Return [x, y] of the center of cell containing provided text 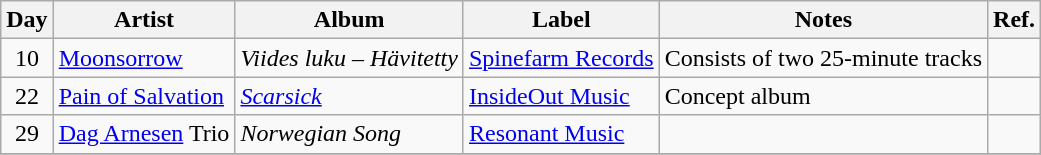
Label [561, 20]
Album [350, 20]
Consists of two 25-minute tracks [823, 58]
22 [27, 96]
Norwegian Song [350, 134]
Moonsorrow [144, 58]
Artist [144, 20]
Viides luku – Hävitetty [350, 58]
InsideOut Music [561, 96]
Day [27, 20]
10 [27, 58]
Dag Arnesen Trio [144, 134]
Ref. [1014, 20]
Resonant Music [561, 134]
Pain of Salvation [144, 96]
29 [27, 134]
Spinefarm Records [561, 58]
Concept album [823, 96]
Scarsick [350, 96]
Notes [823, 20]
